Locate the cell with the specified text and output its (X, Y) center coordinate. 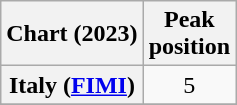
Italy (FIMI) (72, 85)
Peakposition (189, 34)
5 (189, 85)
Chart (2023) (72, 34)
